Find where the given text appears and provide that cell's center as (x, y) coordinate. 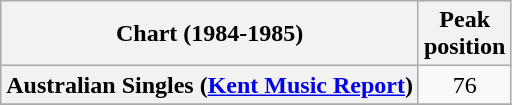
Chart (1984-1985) (210, 34)
Peakposition (464, 34)
76 (464, 85)
Australian Singles (Kent Music Report) (210, 85)
